Return the [X, Y] coordinate for the center point of the cell that contains the specified text.  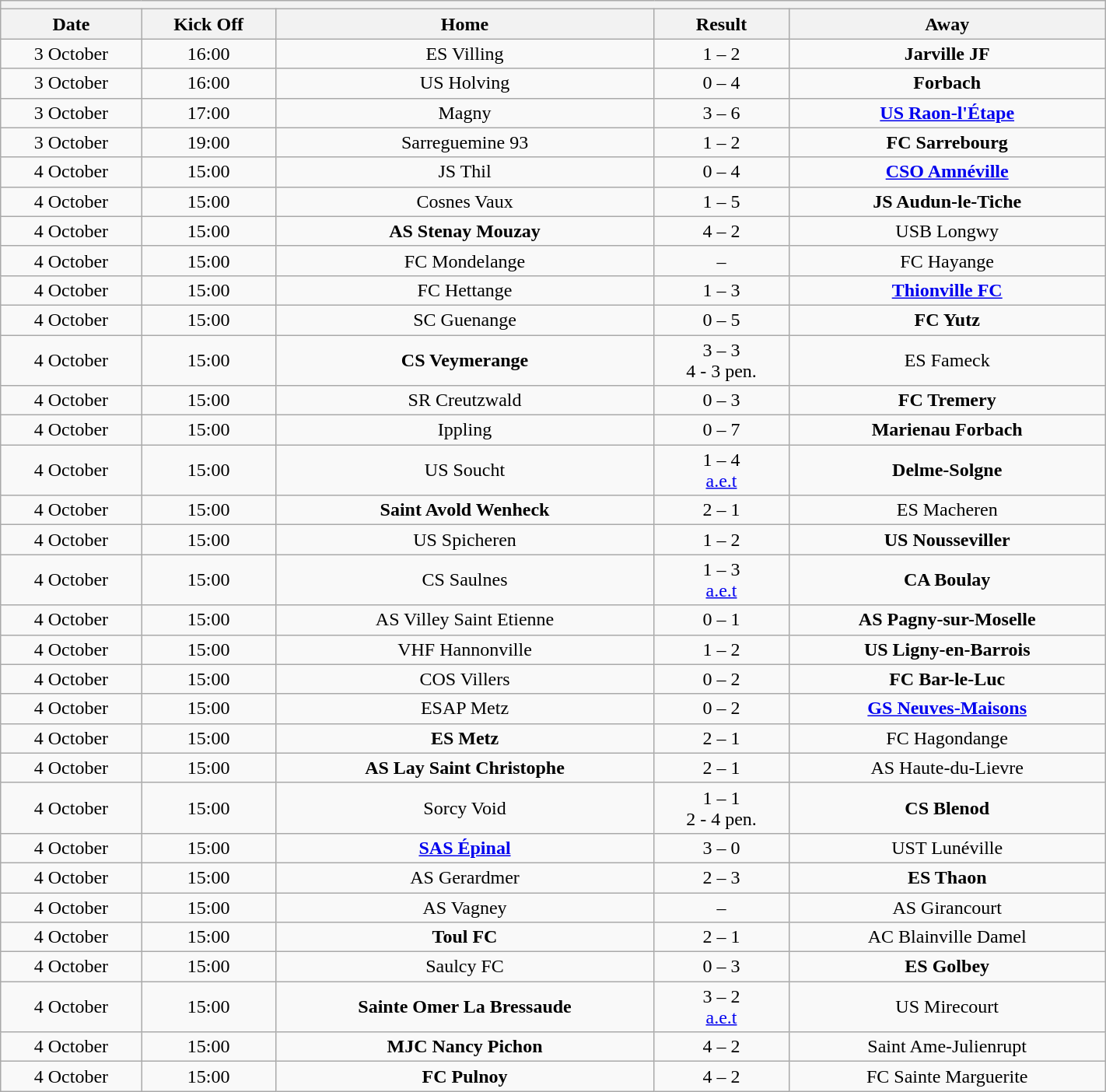
FC Hettange [465, 290]
CS Saulnes [465, 580]
0 – 7 [722, 430]
US Raon-l'Étape [947, 113]
FC Sainte Marguerite [947, 1076]
ES Villing [465, 54]
AS Girancourt [947, 908]
3 – 6 [722, 113]
AS Lay Saint Christophe [465, 768]
AC Blainville Damel [947, 937]
FC Tremery [947, 401]
AS Villey Saint Etienne [465, 620]
FC Sarrebourg [947, 142]
1 – 1 2 - 4 pen. [722, 807]
Sarreguemine 93 [465, 142]
ES Metz [465, 738]
AS Vagney [465, 908]
Saulcy FC [465, 967]
JS Thil [465, 172]
AS Pagny-sur-Moselle [947, 620]
US Ligny-en-Barrois [947, 649]
ES Fameck [947, 359]
FC Pulnoy [465, 1076]
GS Neuves-Maisons [947, 709]
COS Villers [465, 679]
FC Hagondange [947, 738]
MJC Nancy Pichon [465, 1047]
Sorcy Void [465, 807]
ES Thaon [947, 877]
1 – 4 a.e.t [722, 470]
Cosnes Vaux [465, 201]
1 – 3 [722, 290]
US Nousseviller [947, 540]
Saint Avold Wenheck [465, 510]
Saint Ame-Julienrupt [947, 1047]
Thionville FC [947, 290]
Delme-Solgne [947, 470]
US Holving [465, 83]
3 – 0 [722, 848]
19:00 [208, 142]
ESAP Metz [465, 709]
CSO Amnéville [947, 172]
ES Golbey [947, 967]
FC Bar-le-Luc [947, 679]
SC Guenange [465, 320]
Result [722, 24]
US Soucht [465, 470]
Magny [465, 113]
Jarville JF [947, 54]
UST Lunéville [947, 848]
US Spicheren [465, 540]
US Mirecourt [947, 1006]
3 – 3 4 - 3 pen. [722, 359]
17:00 [208, 113]
CS Veymerange [465, 359]
0 – 5 [722, 320]
1 – 3 a.e.t [722, 580]
VHF Hannonville [465, 649]
Home [465, 24]
SR Creutzwald [465, 401]
FC Hayange [947, 261]
Kick Off [208, 24]
JS Audun-le-Tiche [947, 201]
0 – 1 [722, 620]
2 – 3 [722, 877]
1 – 5 [722, 201]
Forbach [947, 83]
Date [72, 24]
ES Macheren [947, 510]
CS Blenod [947, 807]
Marienau Forbach [947, 430]
Ippling [465, 430]
FC Yutz [947, 320]
AS Gerardmer [465, 877]
Toul FC [465, 937]
FC Mondelange [465, 261]
Sainte Omer La Bressaude [465, 1006]
SAS Épinal [465, 848]
CA Boulay [947, 580]
USB Longwy [947, 231]
AS Haute-du-Lievre [947, 768]
Away [947, 24]
AS Stenay Mouzay [465, 231]
3 – 2 a.e.t [722, 1006]
